Return [x, y] of the center of cell containing provided text 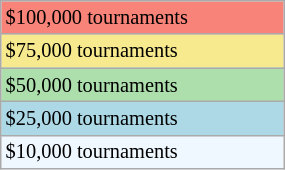
$10,000 tournaments [142, 152]
$75,000 tournaments [142, 51]
$25,000 tournaments [142, 118]
$100,000 tournaments [142, 17]
$50,000 tournaments [142, 85]
